Locate the cell with the specified text and output its (x, y) center coordinate. 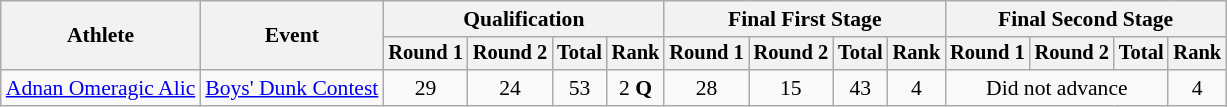
Adnan Omeragic Alic (101, 88)
Boys' Dunk Contest (292, 88)
Event (292, 36)
28 (706, 88)
Did not advance (1056, 88)
43 (860, 88)
Qualification (524, 19)
2 Q (636, 88)
24 (510, 88)
53 (580, 88)
Athlete (101, 36)
Final Second Stage (1086, 19)
Final First Stage (804, 19)
15 (791, 88)
29 (425, 88)
